Provide the [x, y] coordinate of the cell's center where the given text is located.  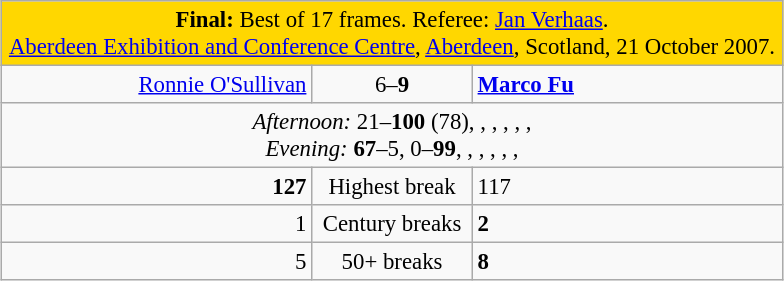
Ronnie O'Sullivan [156, 85]
6–9 [392, 85]
127 [156, 187]
2 [628, 224]
1 [156, 224]
50+ breaks [392, 262]
Century breaks [392, 224]
Marco Fu [628, 85]
5 [156, 262]
Highest break [392, 187]
Afternoon: 21–100 (78), , , , , , Evening: 67–5, 0–99, , , , , , [392, 136]
117 [628, 187]
Final: Best of 17 frames. Referee: Jan Verhaas.Aberdeen Exhibition and Conference Centre, Aberdeen, Scotland, 21 October 2007. [392, 34]
8 [628, 262]
